Capture the cell that displays the provided text and extract its [X, Y] central coordinate. 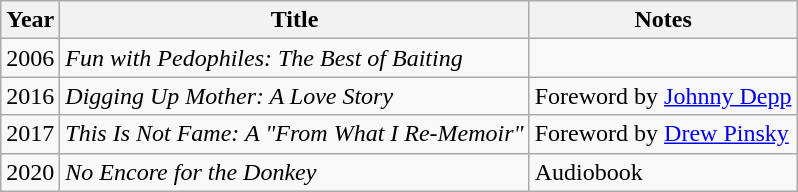
Foreword by Drew Pinsky [663, 134]
2006 [30, 58]
2017 [30, 134]
No Encore for the Donkey [294, 172]
Fun with Pedophiles: The Best of Baiting [294, 58]
2020 [30, 172]
Digging Up Mother: A Love Story [294, 96]
2016 [30, 96]
Audiobook [663, 172]
Notes [663, 20]
Title [294, 20]
Foreword by Johnny Depp [663, 96]
This Is Not Fame: A "From What I Re-Memoir" [294, 134]
Year [30, 20]
